Determine the [X, Y] coordinate at the center of the cell enclosing the given text.  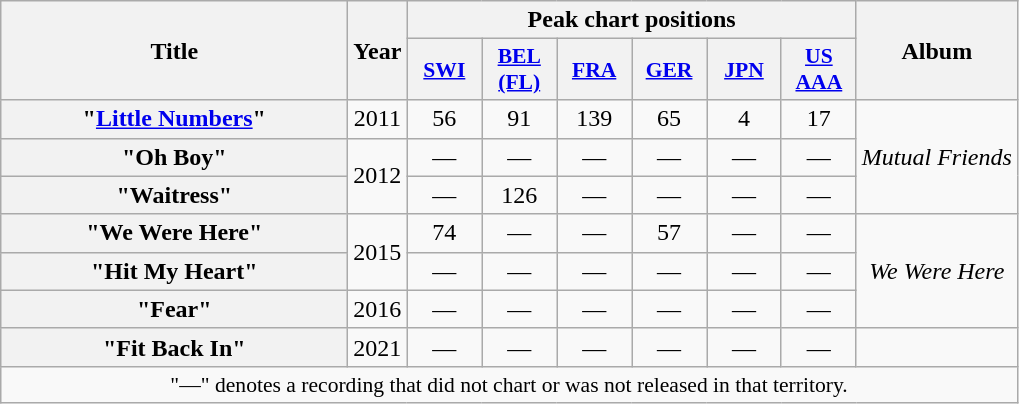
"Fear" [174, 309]
SWI [444, 70]
GER [670, 70]
Year [378, 50]
91 [520, 119]
4 [744, 119]
We Were Here [936, 271]
USAAA [818, 70]
Peak chart positions [632, 20]
Mutual Friends [936, 157]
17 [818, 119]
56 [444, 119]
139 [594, 119]
"Oh Boy" [174, 157]
126 [520, 195]
"—" denotes a recording that did not chart or was not released in that territory. [510, 384]
Title [174, 50]
"We Were Here" [174, 233]
"Hit My Heart" [174, 271]
65 [670, 119]
FRA [594, 70]
JPN [744, 70]
2021 [378, 347]
74 [444, 233]
"Fit Back In" [174, 347]
"Waitress" [174, 195]
BEL(FL) [520, 70]
2012 [378, 176]
2015 [378, 252]
"Little Numbers" [174, 119]
Album [936, 50]
2011 [378, 119]
57 [670, 233]
2016 [378, 309]
